Capture the cell that displays the provided text and extract its [x, y] central coordinate. 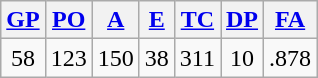
DP [242, 20]
.878 [290, 58]
FA [290, 20]
123 [68, 58]
311 [197, 58]
38 [156, 58]
E [156, 20]
58 [23, 58]
A [116, 20]
150 [116, 58]
PO [68, 20]
10 [242, 58]
GP [23, 20]
TC [197, 20]
